For the text-containing cell, return its midpoint in [x, y] coordinate format. 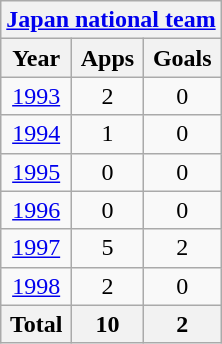
Apps [108, 58]
1998 [36, 286]
1 [108, 134]
Japan national team [111, 20]
Year [36, 58]
10 [108, 324]
Goals [182, 58]
Total [36, 324]
1993 [36, 96]
1995 [36, 172]
1994 [36, 134]
5 [108, 248]
1997 [36, 248]
1996 [36, 210]
